From the cell containing the given text, extract its center point as [x, y] coordinate. 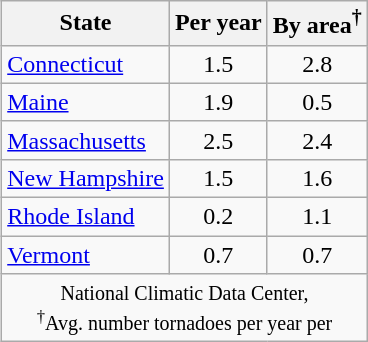
Per year [218, 24]
2.4 [317, 140]
National Climatic Data Center, †Avg. number tornadoes per year per [185, 308]
New Hampshire [86, 178]
2.5 [218, 140]
Connecticut [86, 64]
Massachusetts [86, 140]
Rhode Island [86, 217]
1.1 [317, 217]
Vermont [86, 255]
2.8 [317, 64]
0.5 [317, 102]
1.6 [317, 178]
1.9 [218, 102]
By area† [317, 24]
Maine [86, 102]
0.2 [218, 217]
State [86, 24]
